Search for the cell housing the specified text and yield its (X, Y) center coordinate. 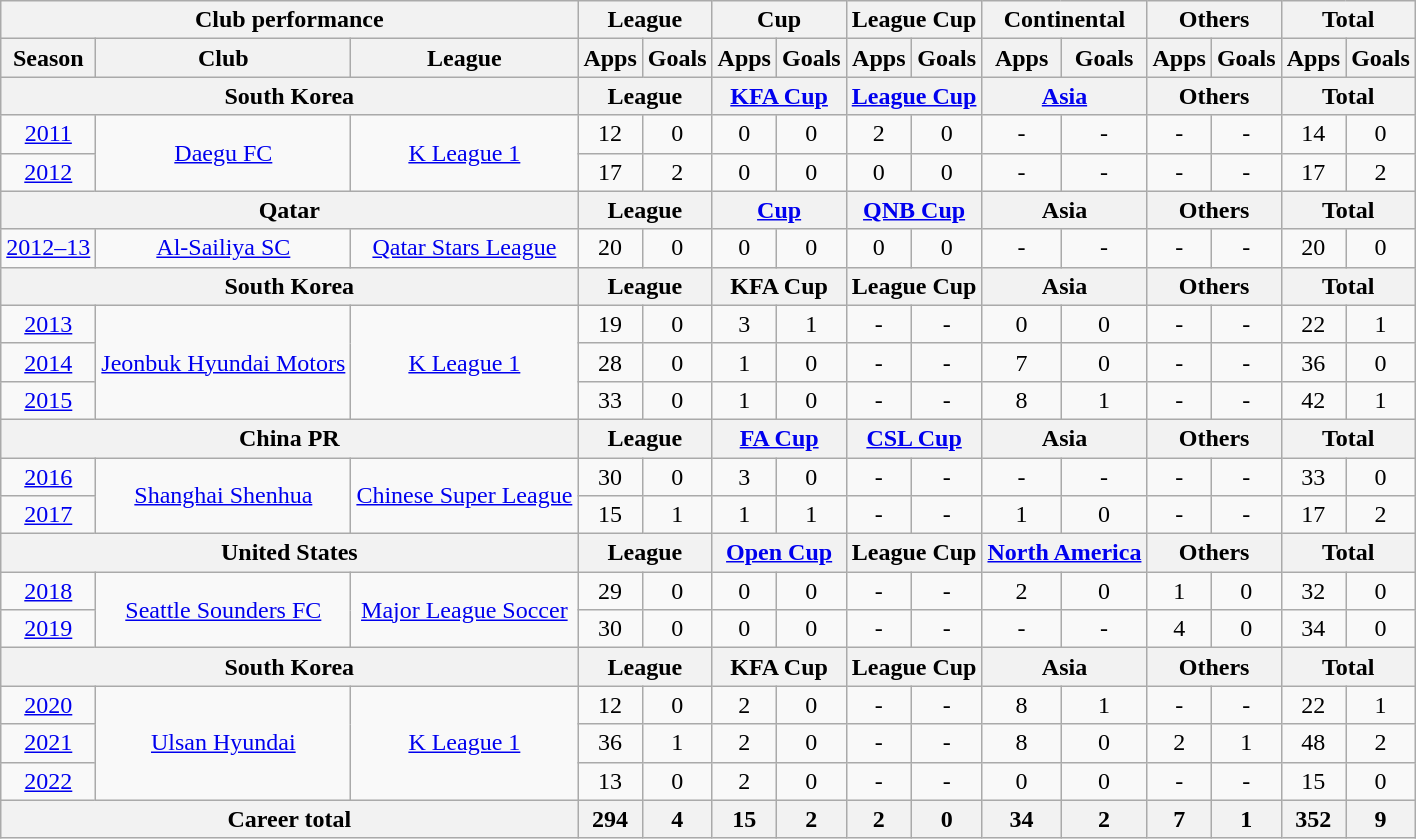
QNB Cup (914, 210)
2012–13 (48, 248)
2015 (48, 400)
North America (1064, 553)
Open Cup (779, 553)
CSL Cup (914, 438)
2014 (48, 362)
352 (1313, 819)
FA Cup (779, 438)
32 (1313, 591)
9 (1381, 819)
Ulsan Hyundai (224, 743)
China PR (290, 438)
14 (1313, 134)
Shanghai Shenhua (224, 496)
Chinese Super League (464, 496)
Jeonbuk Hyundai Motors (224, 362)
42 (1313, 400)
2011 (48, 134)
Career total (290, 819)
2022 (48, 781)
2012 (48, 172)
Qatar Stars League (464, 248)
13 (610, 781)
2019 (48, 629)
2017 (48, 515)
29 (610, 591)
Club (224, 58)
294 (610, 819)
Club performance (290, 20)
48 (1313, 743)
Qatar (290, 210)
2016 (48, 477)
2013 (48, 324)
Daegu FC (224, 153)
United States (290, 553)
28 (610, 362)
19 (610, 324)
Seattle Sounders FC (224, 610)
2021 (48, 743)
Continental (1064, 20)
2018 (48, 591)
2020 (48, 705)
Al-Sailiya SC (224, 248)
Season (48, 58)
Major League Soccer (464, 610)
